For the text-containing cell, return its midpoint in [x, y] coordinate format. 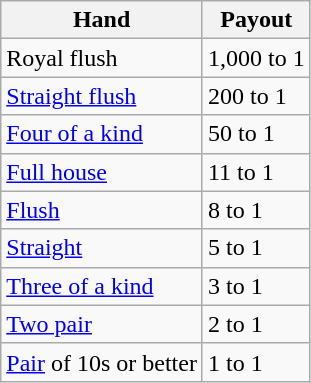
Flush [102, 210]
Royal flush [102, 58]
2 to 1 [256, 324]
Pair of 10s or better [102, 362]
50 to 1 [256, 134]
Full house [102, 172]
8 to 1 [256, 210]
Three of a kind [102, 286]
Hand [102, 20]
Two pair [102, 324]
3 to 1 [256, 286]
1,000 to 1 [256, 58]
Straight [102, 248]
1 to 1 [256, 362]
Straight flush [102, 96]
11 to 1 [256, 172]
Four of a kind [102, 134]
5 to 1 [256, 248]
Payout [256, 20]
200 to 1 [256, 96]
